Return the [X, Y] coordinate for the center point of the cell that contains the specified text.  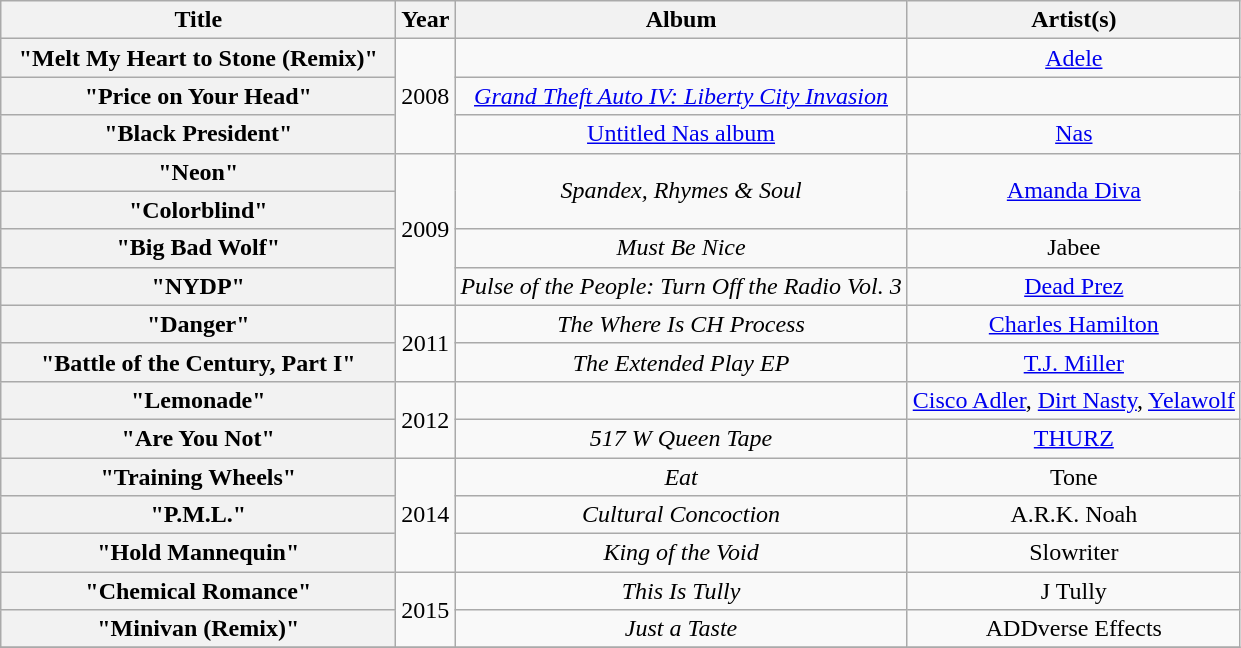
Slowriter [1074, 553]
Year [426, 20]
2012 [426, 419]
"Black President" [198, 134]
Grand Theft Auto IV: Liberty City Invasion [681, 96]
Eat [681, 477]
J Tully [1074, 591]
"Chemical Romance" [198, 591]
THURZ [1074, 438]
2008 [426, 96]
2011 [426, 343]
Adele [1074, 58]
ADDverse Effects [1074, 629]
Nas [1074, 134]
"Hold Mannequin" [198, 553]
"Big Bad Wolf" [198, 248]
Dead Prez [1074, 286]
Untitled Nas album [681, 134]
Artist(s) [1074, 20]
"Lemonade" [198, 400]
Cultural Concoction [681, 515]
"Training Wheels" [198, 477]
"Colorblind" [198, 210]
2009 [426, 229]
"Price on Your Head" [198, 96]
This Is Tully [681, 591]
The Where Is CH Process [681, 324]
A.R.K. Noah [1074, 515]
517 W Queen Tape [681, 438]
King of the Void [681, 553]
Amanda Diva [1074, 191]
T.J. Miller [1074, 362]
"P.M.L." [198, 515]
"NYDP" [198, 286]
Jabee [1074, 248]
"Minivan (Remix)" [198, 629]
Cisco Adler, Dirt Nasty, Yelawolf [1074, 400]
Charles Hamilton [1074, 324]
Title [198, 20]
Pulse of the People: Turn Off the Radio Vol. 3 [681, 286]
"Battle of the Century, Part I" [198, 362]
"Danger" [198, 324]
Spandex, Rhymes & Soul [681, 191]
"Are You Not" [198, 438]
Just a Taste [681, 629]
Album [681, 20]
2014 [426, 515]
2015 [426, 610]
Tone [1074, 477]
"Neon" [198, 172]
"Melt My Heart to Stone (Remix)" [198, 58]
Must Be Nice [681, 248]
The Extended Play EP [681, 362]
